Find where the given text appears and provide that cell's center as [X, Y] coordinate. 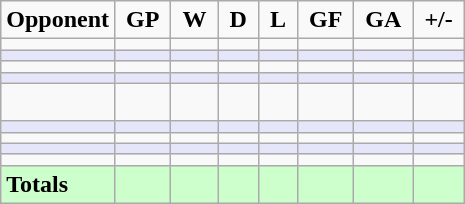
W [194, 20]
+/- [438, 20]
Opponent [58, 20]
GF [325, 20]
GP [143, 20]
D [238, 20]
Totals [58, 184]
L [278, 20]
GA [384, 20]
